Provide the [x, y] coordinate of the cell's center where the given text is located.  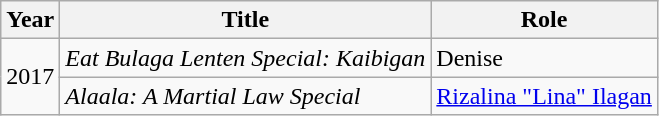
Role [544, 20]
Title [246, 20]
Denise [544, 58]
Year [30, 20]
Rizalina "Lina" Ilagan [544, 96]
Eat Bulaga Lenten Special: Kaibigan [246, 58]
2017 [30, 77]
Alaala: A Martial Law Special [246, 96]
